Extract the [X, Y] coordinate from the center of the cell holding the provided text.  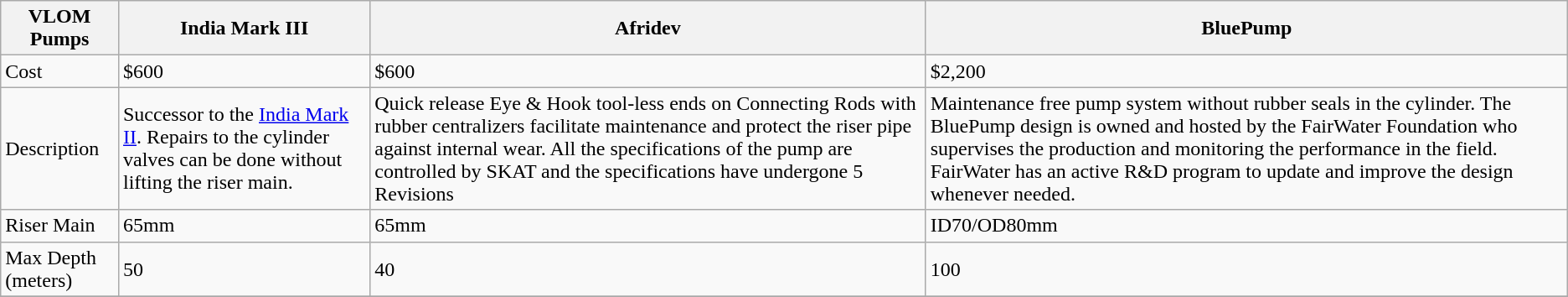
50 [244, 268]
Description [60, 148]
VLOM Pumps [60, 29]
India Mark III [244, 29]
Successor to the India Mark II. Repairs to the cylinder valves can be done without lifting the riser main. [244, 148]
40 [648, 268]
Afridev [648, 29]
Riser Main [60, 226]
100 [1246, 268]
Max Depth (meters) [60, 268]
BluePump [1246, 29]
ID70/OD80mm [1246, 226]
$2,200 [1246, 71]
Cost [60, 71]
